Capture the cell that displays the provided text and extract its [X, Y] central coordinate. 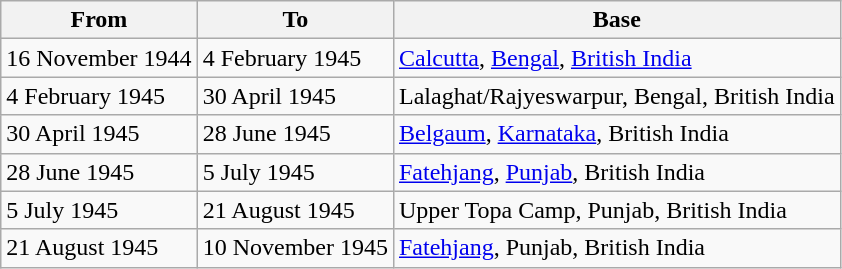
Upper Topa Camp, Punjab, British India [616, 210]
Base [616, 20]
To [295, 20]
10 November 1945 [295, 248]
16 November 1944 [99, 58]
Lalaghat/Rajyeswarpur, Bengal, British India [616, 96]
Calcutta, Bengal, British India [616, 58]
Belgaum, Karnataka, British India [616, 134]
From [99, 20]
